Identify which cell holds the provided text, then report its [x, y] central coordinate. 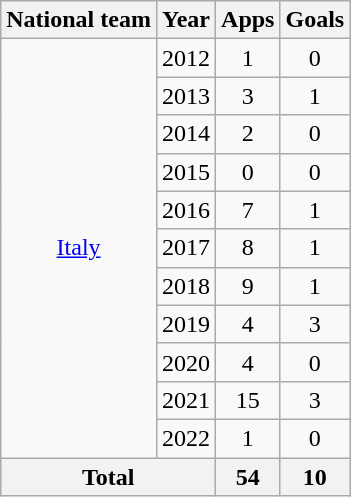
Apps [248, 20]
10 [315, 477]
Total [108, 477]
54 [248, 477]
2014 [186, 134]
2016 [186, 210]
National team [79, 20]
15 [248, 400]
2018 [186, 286]
2012 [186, 58]
Year [186, 20]
2021 [186, 400]
Italy [79, 248]
2022 [186, 438]
Goals [315, 20]
2017 [186, 248]
9 [248, 286]
7 [248, 210]
2013 [186, 96]
2019 [186, 324]
2015 [186, 172]
2 [248, 134]
8 [248, 248]
2020 [186, 362]
